Pinpoint the cell where the given text exists, returning its (x, y) midpoint coordinate. 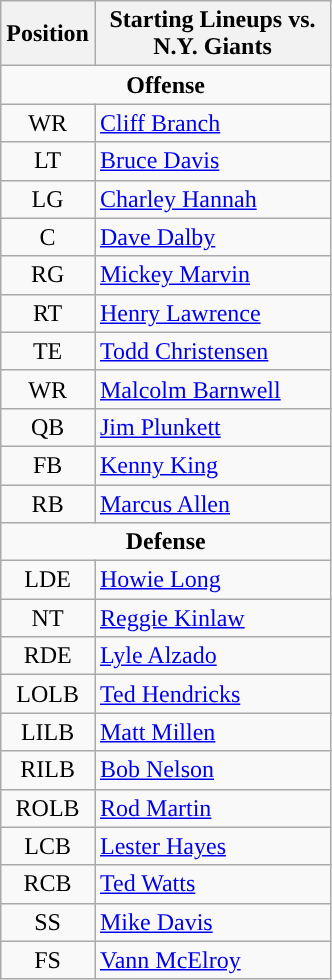
Malcolm Barnwell (212, 389)
LG (48, 199)
Matt Millen (212, 732)
Henry Lawrence (212, 313)
FB (48, 465)
Howie Long (212, 580)
Todd Christensen (212, 351)
Lyle Alzado (212, 656)
Reggie Kinlaw (212, 618)
Bob Nelson (212, 770)
Dave Dalby (212, 237)
QB (48, 427)
LOLB (48, 694)
TE (48, 351)
LDE (48, 580)
Ted Watts (212, 884)
Rod Martin (212, 808)
Lester Hayes (212, 846)
Marcus Allen (212, 503)
Jim Plunkett (212, 427)
RG (48, 275)
Offense (166, 85)
Kenny King (212, 465)
C (48, 237)
Charley Hannah (212, 199)
LT (48, 161)
RILB (48, 770)
Position (48, 34)
LCB (48, 846)
RB (48, 503)
Vann McElroy (212, 960)
Mike Davis (212, 922)
RCB (48, 884)
FS (48, 960)
NT (48, 618)
Cliff Branch (212, 123)
SS (48, 922)
Starting Lineups vs. N.Y. Giants (212, 34)
Ted Hendricks (212, 694)
Defense (166, 542)
LILB (48, 732)
Bruce Davis (212, 161)
RDE (48, 656)
RT (48, 313)
Mickey Marvin (212, 275)
ROLB (48, 808)
